Find where the given text appears and provide that cell's center as (X, Y) coordinate. 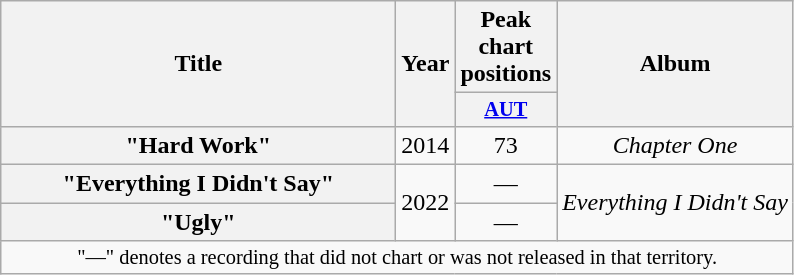
Everything I Didn't Say (676, 203)
Chapter One (676, 145)
Year (426, 64)
2014 (426, 145)
"—" denotes a recording that did not chart or was not released in that territory. (398, 258)
"Hard Work" (198, 145)
AUT (506, 110)
Peak chart positions (506, 47)
"Ugly" (198, 222)
"Everything I Didn't Say" (198, 184)
73 (506, 145)
Title (198, 64)
2022 (426, 203)
Album (676, 64)
